From the cell containing the given text, extract its center point as (x, y) coordinate. 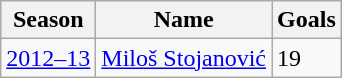
2012–13 (48, 58)
Season (48, 20)
Name (184, 20)
19 (307, 58)
Goals (307, 20)
Miloš Stojanović (184, 58)
